Pinpoint the cell where the given text exists, returning its (X, Y) midpoint coordinate. 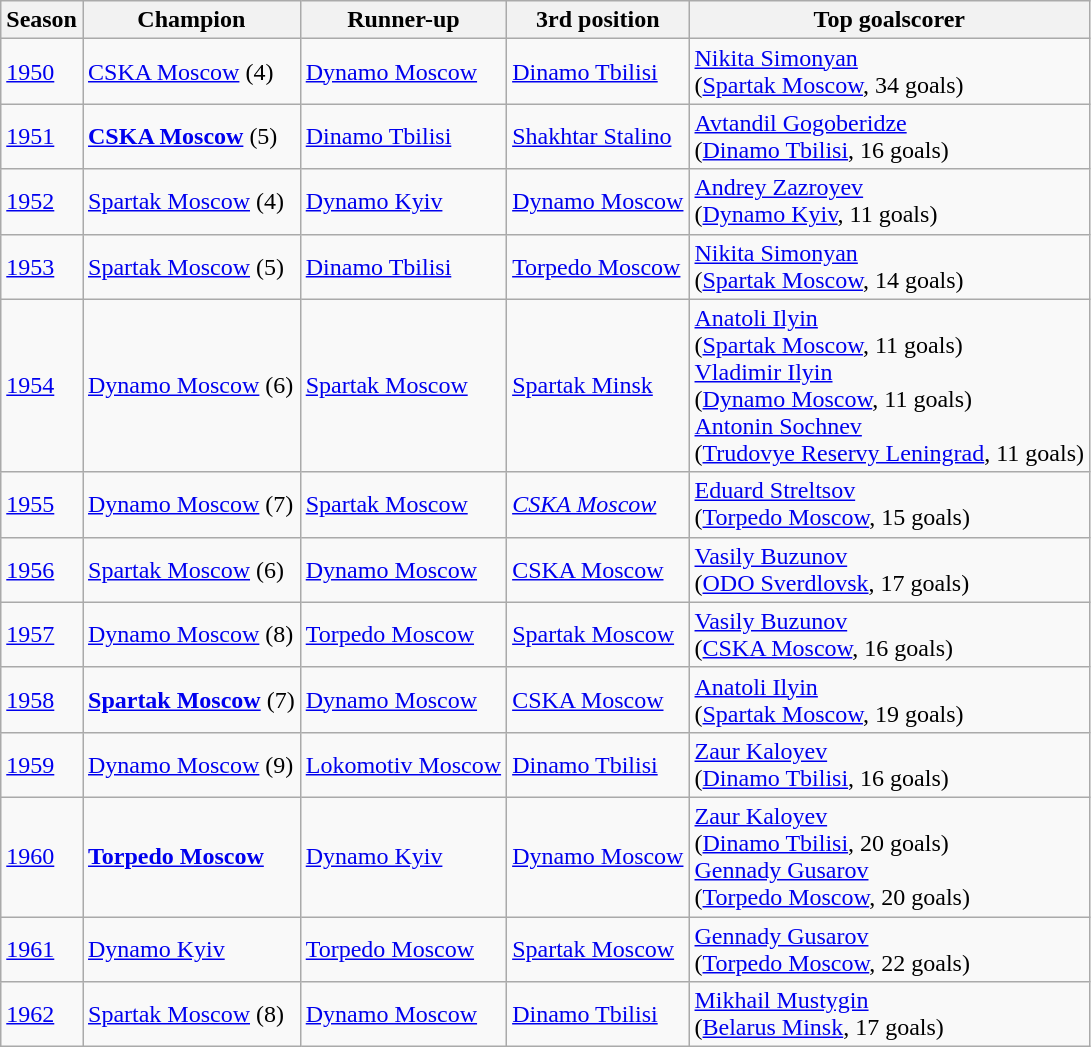
Shakhtar Stalino (598, 136)
Dynamo Moscow (7) (191, 504)
Spartak Moscow (7) (191, 700)
Dynamo Moscow (6) (191, 386)
Dynamo Moscow (8) (191, 634)
1962 (42, 1014)
1954 (42, 386)
Nikita Simonyan(Spartak Moscow, 14 goals) (890, 266)
Spartak Minsk (598, 386)
1950 (42, 72)
1956 (42, 570)
Nikita Simonyan(Spartak Moscow, 34 goals) (890, 72)
Zaur Kaloyev(Dinamo Tbilisi, 20 goals)Gennady Gusarov(Torpedo Moscow, 20 goals) (890, 856)
Champion (191, 20)
1957 (42, 634)
Runner-up (403, 20)
Anatoli Ilyin(Spartak Moscow, 19 goals) (890, 700)
Spartak Moscow (8) (191, 1014)
1959 (42, 764)
1961 (42, 948)
Gennady Gusarov(Torpedo Moscow, 22 goals) (890, 948)
Spartak Moscow (5) (191, 266)
3rd position (598, 20)
Anatoli Ilyin(Spartak Moscow, 11 goals)Vladimir Ilyin(Dynamo Moscow, 11 goals)Antonin Sochnev(Trudovye Reservy Leningrad, 11 goals) (890, 386)
1960 (42, 856)
1952 (42, 202)
Top goalscorer (890, 20)
1953 (42, 266)
Spartak Moscow (6) (191, 570)
1951 (42, 136)
CSKA Moscow (4) (191, 72)
Zaur Kaloyev(Dinamo Tbilisi, 16 goals) (890, 764)
Vasily Buzunov(ODO Sverdlovsk, 17 goals) (890, 570)
Dynamo Moscow (9) (191, 764)
Andrey Zazroyev(Dynamo Kyiv, 11 goals) (890, 202)
1958 (42, 700)
Avtandil Gogoberidze(Dinamo Tbilisi, 16 goals) (890, 136)
Mikhail Mustygin(Belarus Minsk, 17 goals) (890, 1014)
CSKA Moscow (5) (191, 136)
Lokomotiv Moscow (403, 764)
Eduard Streltsov(Torpedo Moscow, 15 goals) (890, 504)
Spartak Moscow (4) (191, 202)
Vasily Buzunov(CSKA Moscow, 16 goals) (890, 634)
1955 (42, 504)
Season (42, 20)
